From the cell containing the given text, extract its center point as [x, y] coordinate. 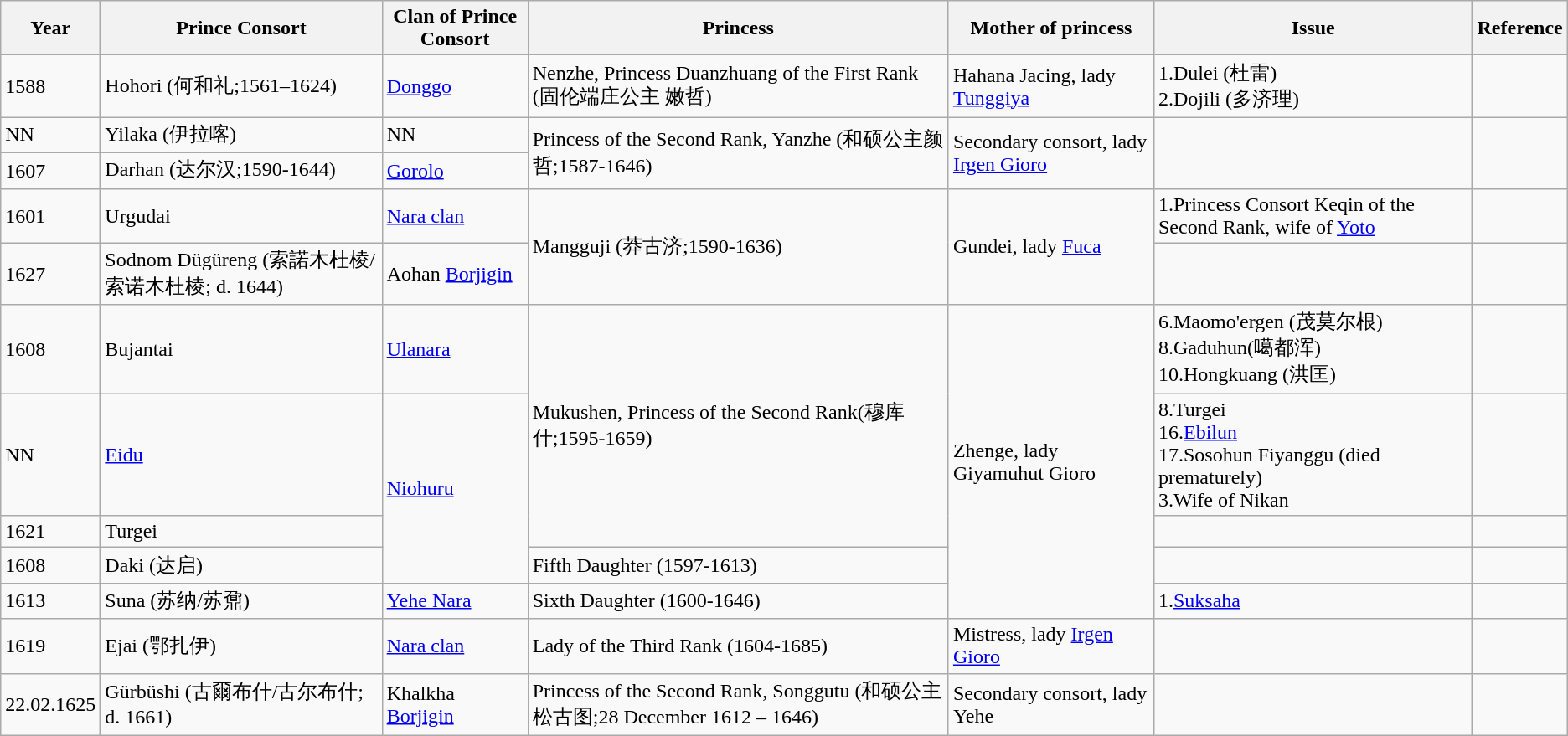
1.Suksaha [1313, 601]
1613 [50, 601]
Mother of princess [1050, 28]
Niohuru [455, 489]
Issue [1313, 28]
8.Turgei16.Ebilun17.Sosohun Fiyanggu (died prematurely)3.Wife of Nikan [1313, 455]
Mukushen, Princess of the Second Rank(穆库什;1595-1659) [738, 426]
Yilaka (伊拉喀) [241, 136]
Lady of the Third Rank (1604-1685) [738, 646]
Eidu [241, 455]
Reference [1519, 28]
1601 [50, 216]
Hohori (何和礼;1561–1624) [241, 86]
Gürbüshi (古爾布什/古尔布什; d. 1661) [241, 704]
Mistress, lady Irgen Gioro [1050, 646]
1619 [50, 646]
Sodnom Dügüreng (索諾木杜棱/索诺木杜棱; d. 1644) [241, 274]
1627 [50, 274]
1621 [50, 532]
Gorolo [455, 171]
Darhan (达尔汉;1590-1644) [241, 171]
Khalkha Borjigin [455, 704]
Princess of the Second Rank, Songgutu (和硕公主松古图;28 December 1612 – 1646) [738, 704]
22.02.1625 [50, 704]
Mangguji (莽古济;1590-1636) [738, 246]
Aohan Borjigin [455, 274]
Secondary consort, lady Yehe [1050, 704]
Nenzhe, Princess Duanzhuang of the First Rank (固伦端庄公主 嫩哲) [738, 86]
Gundei, lady Fuca [1050, 246]
Year [50, 28]
1.Dulei (杜雷)2.Dojili (多济理) [1313, 86]
Princess of the Second Rank, Yanzhe (和硕公主颜哲;1587-1646) [738, 152]
Prince Consort [241, 28]
Turgei [241, 532]
Urgudai [241, 216]
1588 [50, 86]
Donggo [455, 86]
Sixth Daughter (1600-1646) [738, 601]
1.Princess Consort Keqin of the Second Rank, wife of Yoto [1313, 216]
Zhenge, lady Giyamuhut Gioro [1050, 462]
Hahana Jacing, lady Tunggiya [1050, 86]
Yehe Nara [455, 601]
Bujantai [241, 349]
Ulanara [455, 349]
Daki (达启) [241, 566]
Ejai (鄂扎伊) [241, 646]
Secondary consort, lady Irgen Gioro [1050, 152]
Fifth Daughter (1597-1613) [738, 566]
Princess [738, 28]
1607 [50, 171]
Suna (苏纳/苏鼐) [241, 601]
6.Maomo'ergen (茂莫尔根)8.Gaduhun(噶都浑)10.Hongkuang (洪匡) [1313, 349]
Clan of Prince Consort [455, 28]
